Scan for the cell matching the given text and deliver its (X, Y) coordinate at center. 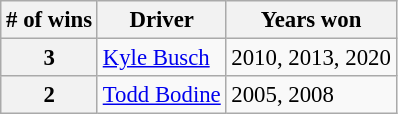
Driver (162, 20)
2005, 2008 (311, 95)
2010, 2013, 2020 (311, 58)
2 (50, 95)
# of wins (50, 20)
Kyle Busch (162, 58)
Years won (311, 20)
Todd Bodine (162, 95)
3 (50, 58)
